Output the [X, Y] coordinate of the center of the cell containing the given text.  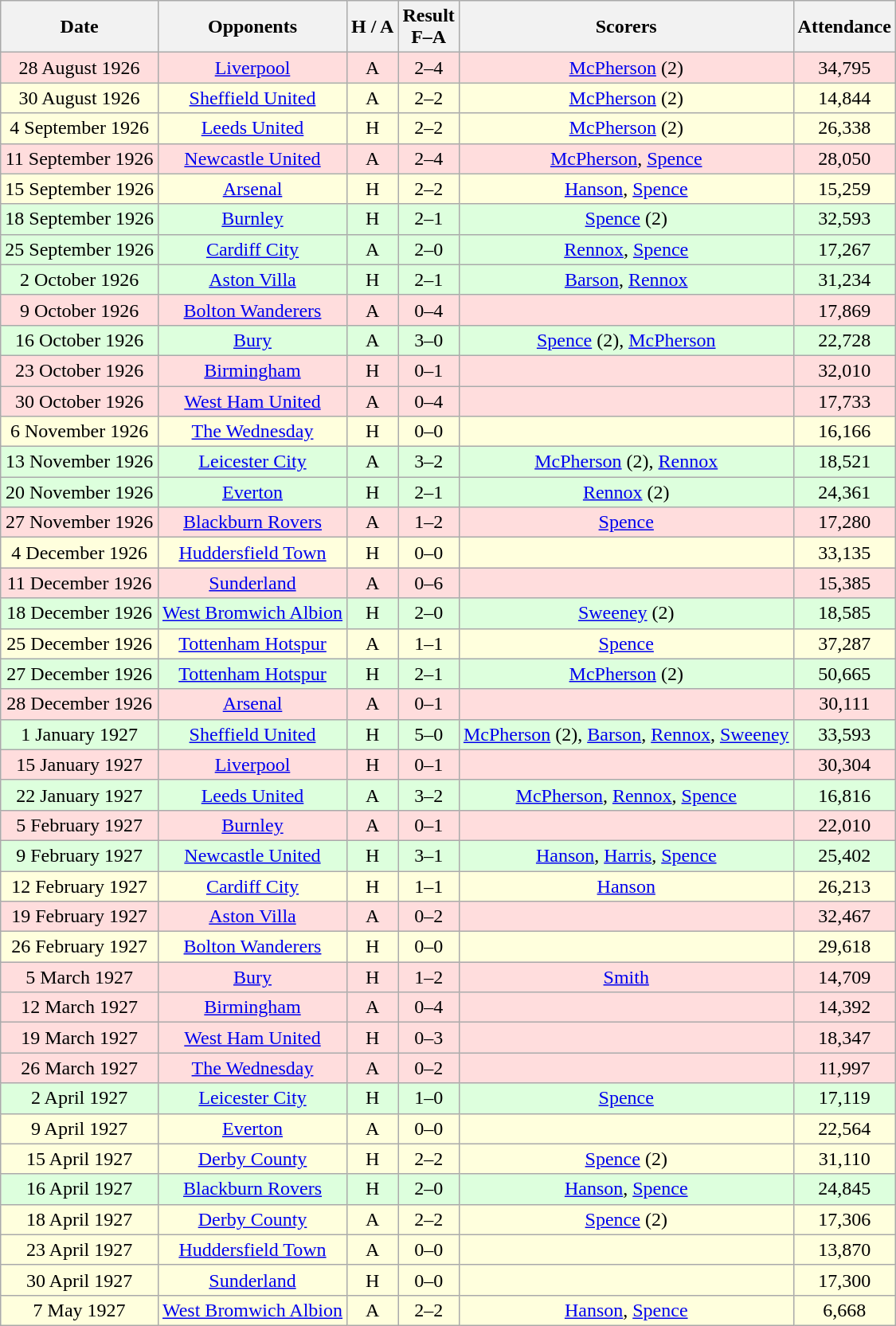
50,665 [844, 674]
26 March 1927 [80, 1068]
17,280 [844, 522]
6 November 1926 [80, 432]
2 April 1927 [80, 1098]
1 January 1927 [80, 734]
15 April 1927 [80, 1159]
Date [80, 27]
17,300 [844, 1280]
28,050 [844, 158]
25 September 1926 [80, 249]
Rennox, Spence [626, 249]
30,304 [844, 765]
33,135 [844, 553]
18,521 [844, 462]
0–3 [428, 1038]
9 April 1927 [80, 1128]
23 April 1927 [80, 1250]
27 December 1926 [80, 674]
15 January 1927 [80, 765]
28 August 1926 [80, 68]
30,111 [844, 704]
33,593 [844, 734]
16 April 1927 [80, 1189]
16 October 1926 [80, 340]
17,306 [844, 1219]
22,564 [844, 1128]
11 December 1926 [80, 583]
McPherson, Rennox, Spence [626, 795]
22 January 1927 [80, 795]
Scorers [626, 27]
Hanson [626, 886]
Spence (2), McPherson [626, 340]
17,119 [844, 1098]
32,467 [844, 917]
Barson, Rennox [626, 280]
34,795 [844, 68]
4 September 1926 [80, 128]
18 December 1926 [80, 613]
30 April 1927 [80, 1280]
24,361 [844, 492]
McPherson (2), Barson, Rennox, Sweeney [626, 734]
32,010 [844, 370]
11 September 1926 [80, 158]
16,816 [844, 795]
18,585 [844, 613]
H / A [373, 27]
15,259 [844, 189]
Opponents [252, 27]
37,287 [844, 643]
17,733 [844, 401]
16,166 [844, 432]
5–0 [428, 734]
23 October 1926 [80, 370]
Hanson, Harris, Spence [626, 855]
20 November 1926 [80, 492]
3–0 [428, 340]
Rennox (2) [626, 492]
McPherson, Spence [626, 158]
6,668 [844, 1310]
29,618 [844, 947]
25 December 1926 [80, 643]
22,010 [844, 825]
15 September 1926 [80, 189]
5 February 1927 [80, 825]
26 February 1927 [80, 947]
18 April 1927 [80, 1219]
13,870 [844, 1250]
15,385 [844, 583]
14,709 [844, 977]
9 October 1926 [80, 310]
28 December 1926 [80, 704]
Sweeney (2) [626, 613]
2 October 1926 [80, 280]
30 August 1926 [80, 98]
11,997 [844, 1068]
25,402 [844, 855]
5 March 1927 [80, 977]
14,392 [844, 1007]
22,728 [844, 340]
7 May 1927 [80, 1310]
26,338 [844, 128]
McPherson (2), Rennox [626, 462]
4 December 1926 [80, 553]
31,110 [844, 1159]
Attendance [844, 27]
18,347 [844, 1038]
27 November 1926 [80, 522]
9 February 1927 [80, 855]
17,267 [844, 249]
12 February 1927 [80, 886]
Smith [626, 977]
26,213 [844, 886]
18 September 1926 [80, 219]
12 March 1927 [80, 1007]
ResultF–A [428, 27]
17,869 [844, 310]
1–0 [428, 1098]
13 November 1926 [80, 462]
30 October 1926 [80, 401]
24,845 [844, 1189]
31,234 [844, 280]
32,593 [844, 219]
19 February 1927 [80, 917]
14,844 [844, 98]
3–1 [428, 855]
0–6 [428, 583]
19 March 1927 [80, 1038]
